Output the [X, Y] coordinate of the center of the cell containing the given text.  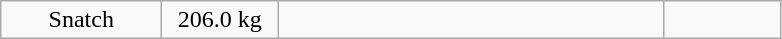
Snatch [82, 20]
206.0 kg [220, 20]
